Detect which cell encompasses the target text, then output its (X, Y) center coordinate. 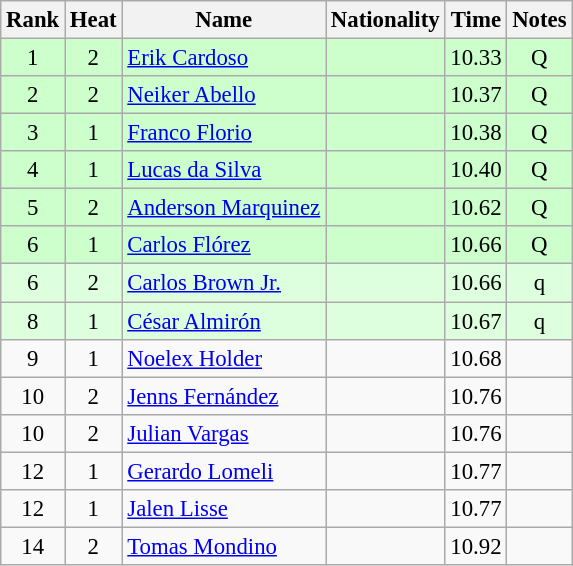
14 (33, 546)
Tomas Mondino (224, 546)
Neiker Abello (224, 95)
Heat (94, 20)
Rank (33, 20)
Gerardo Lomeli (224, 471)
Noelex Holder (224, 358)
10.92 (476, 546)
Name (224, 20)
Nationality (386, 20)
César Almirón (224, 321)
8 (33, 321)
10.40 (476, 170)
Franco Florio (224, 133)
9 (33, 358)
Carlos Brown Jr. (224, 283)
5 (33, 208)
10.37 (476, 95)
Jenns Fernández (224, 396)
Carlos Flórez (224, 245)
10.38 (476, 133)
Anderson Marquinez (224, 208)
4 (33, 170)
Julian Vargas (224, 433)
10.33 (476, 58)
10.67 (476, 321)
Erik Cardoso (224, 58)
Notes (540, 20)
Lucas da Silva (224, 170)
10.62 (476, 208)
10.68 (476, 358)
Jalen Lisse (224, 509)
3 (33, 133)
Time (476, 20)
